For the text-containing cell, return its midpoint in [x, y] coordinate format. 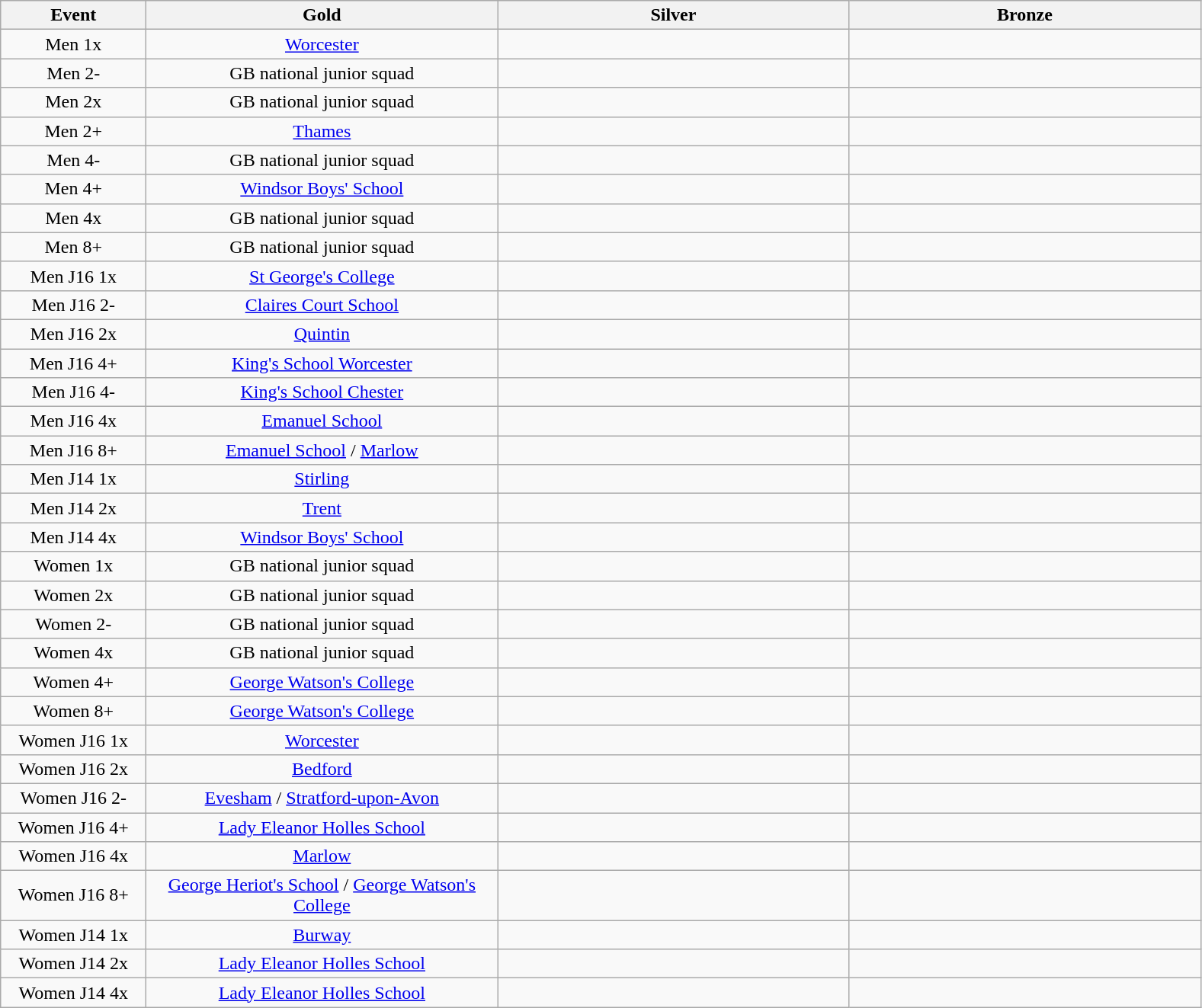
Event [73, 15]
Evesham / Stratford-upon-Avon [322, 798]
Women 2- [73, 624]
King's School Worcester [322, 363]
Thames [322, 131]
Bronze [1024, 15]
Women 4x [73, 653]
Marlow [322, 856]
Stirling [322, 479]
Emanuel School / Marlow [322, 450]
Men 2- [73, 73]
Women J16 2x [73, 769]
Men J16 2- [73, 305]
St George's College [322, 276]
Men 4x [73, 218]
Women 4+ [73, 682]
Men J16 2x [73, 334]
Men J16 4- [73, 392]
Claires Court School [322, 305]
Women J16 2- [73, 798]
Men J14 2x [73, 508]
Men 2+ [73, 131]
Women J16 4x [73, 856]
Men J16 4x [73, 421]
Silver [674, 15]
Trent [322, 508]
Women 1x [73, 566]
Women J14 2x [73, 964]
Men 8+ [73, 247]
Women J16 1x [73, 740]
Men J16 8+ [73, 450]
Men J14 4x [73, 537]
Men J16 1x [73, 276]
Men 1x [73, 44]
Women 8+ [73, 711]
Men 4- [73, 160]
Men 4+ [73, 189]
Men J14 1x [73, 479]
King's School Chester [322, 392]
George Heriot's School / George Watson's College [322, 896]
Women J14 1x [73, 935]
Women J16 4+ [73, 827]
Women J14 4x [73, 993]
Women 2x [73, 595]
Burway [322, 935]
Men 2x [73, 102]
Men J16 4+ [73, 363]
Bedford [322, 769]
Quintin [322, 334]
Women J16 8+ [73, 896]
Emanuel School [322, 421]
Gold [322, 15]
